Find where the given text appears and provide that cell's center as [x, y] coordinate. 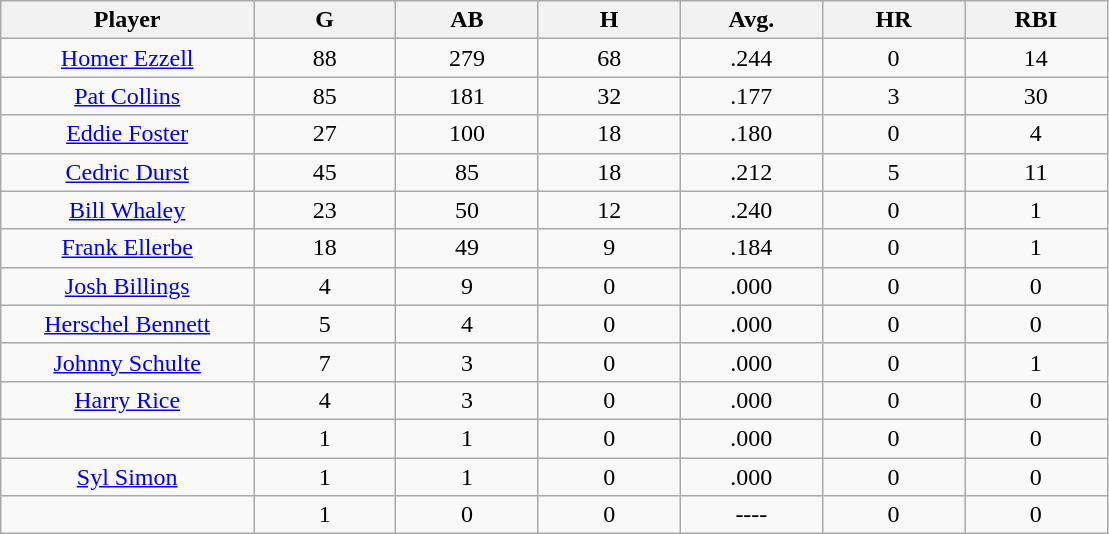
---- [751, 515]
Frank Ellerbe [128, 248]
.244 [751, 58]
H [609, 20]
11 [1036, 172]
14 [1036, 58]
.180 [751, 134]
Syl Simon [128, 477]
27 [325, 134]
12 [609, 210]
.184 [751, 248]
Herschel Bennett [128, 324]
HR [893, 20]
279 [467, 58]
7 [325, 362]
AB [467, 20]
49 [467, 248]
68 [609, 58]
G [325, 20]
Pat Collins [128, 96]
Johnny Schulte [128, 362]
181 [467, 96]
Harry Rice [128, 400]
Eddie Foster [128, 134]
Homer Ezzell [128, 58]
.212 [751, 172]
Player [128, 20]
100 [467, 134]
23 [325, 210]
Bill Whaley [128, 210]
RBI [1036, 20]
32 [609, 96]
Cedric Durst [128, 172]
45 [325, 172]
Josh Billings [128, 286]
30 [1036, 96]
50 [467, 210]
Avg. [751, 20]
88 [325, 58]
.240 [751, 210]
.177 [751, 96]
